Detect which cell encompasses the target text, then output its [X, Y] center coordinate. 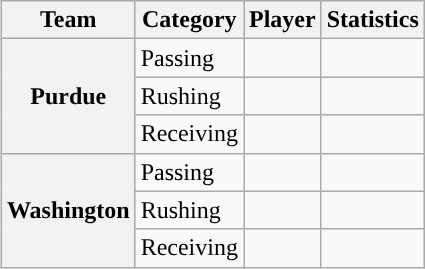
Purdue [68, 96]
Team [68, 20]
Player [283, 20]
Category [189, 20]
Washington [68, 210]
Statistics [372, 20]
